Output the [x, y] coordinate of the center of the cell containing the given text.  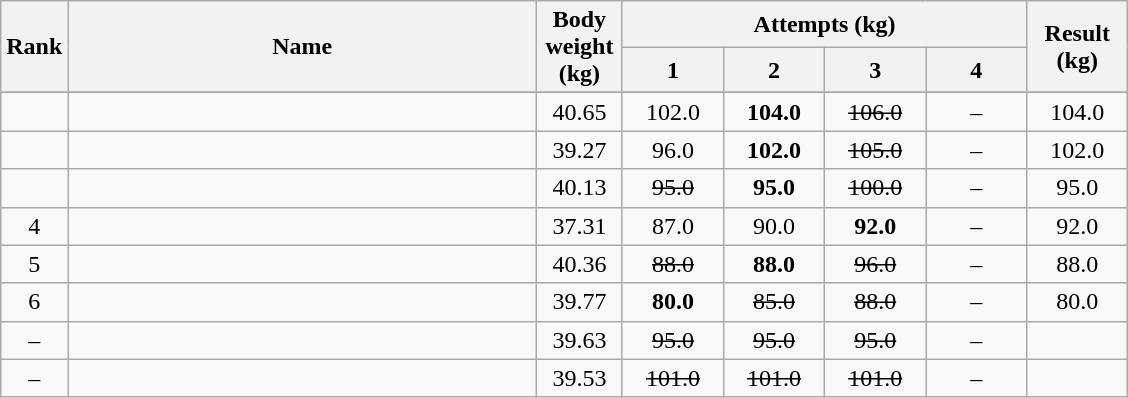
106.0 [876, 112]
Attempts (kg) [824, 24]
105.0 [876, 150]
40.65 [579, 112]
3 [876, 70]
40.13 [579, 188]
39.27 [579, 150]
90.0 [774, 226]
5 [34, 264]
Name [302, 47]
1 [672, 70]
39.77 [579, 302]
37.31 [579, 226]
Result (kg) [1078, 47]
Rank [34, 47]
40.36 [579, 264]
Body weight (kg) [579, 47]
85.0 [774, 302]
39.53 [579, 378]
2 [774, 70]
39.63 [579, 340]
6 [34, 302]
100.0 [876, 188]
87.0 [672, 226]
